Determine the (x, y) coordinate at the center of the cell enclosing the given text.  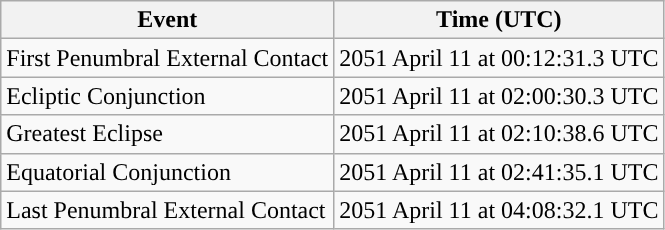
First Penumbral External Contact (168, 58)
Event (168, 20)
2051 April 11 at 02:10:38.6 UTC (499, 134)
Equatorial Conjunction (168, 172)
2051 April 11 at 02:00:30.3 UTC (499, 96)
2051 April 11 at 02:41:35.1 UTC (499, 172)
Greatest Eclipse (168, 134)
2051 April 11 at 00:12:31.3 UTC (499, 58)
Last Penumbral External Contact (168, 210)
Ecliptic Conjunction (168, 96)
Time (UTC) (499, 20)
2051 April 11 at 04:08:32.1 UTC (499, 210)
